Output the [x, y] coordinate of the center of the cell containing the given text.  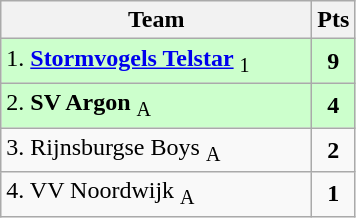
4 [334, 105]
9 [334, 61]
3. Rijnsburgse Boys A [156, 150]
4. VV Noordwijk A [156, 194]
2. SV Argon A [156, 105]
1. Stormvogels Telstar 1 [156, 61]
Team [156, 20]
1 [334, 194]
2 [334, 150]
Pts [334, 20]
